Provide the [X, Y] coordinate of the cell's center where the given text is located.  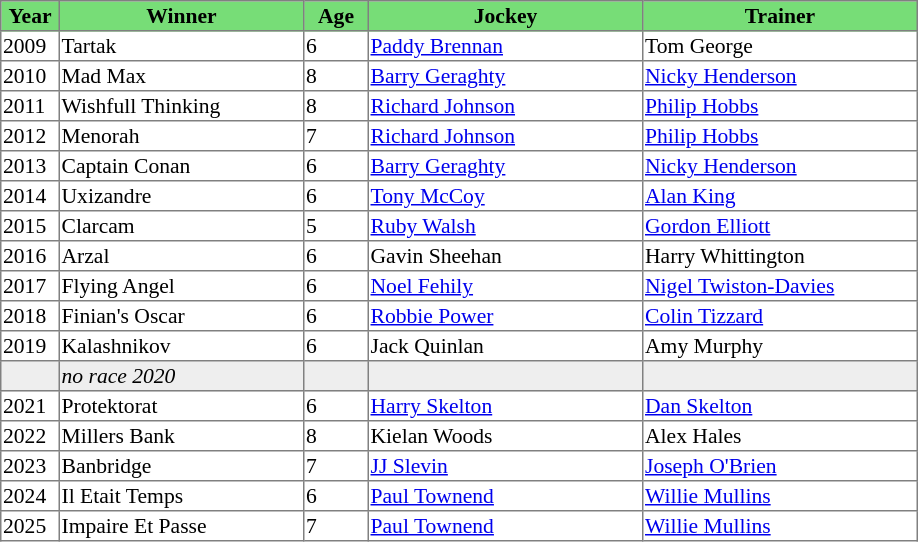
Alan King [780, 196]
Gordon Elliott [780, 226]
Age [336, 16]
Winner [181, 16]
Arzal [181, 256]
Tartak [181, 46]
Noel Fehily [505, 286]
Uxizandre [181, 196]
Ruby Walsh [505, 226]
Wishfull Thinking [181, 106]
2024 [30, 496]
Amy Murphy [780, 346]
Banbridge [181, 466]
Captain Conan [181, 166]
Menorah [181, 136]
Jockey [505, 16]
Finian's Oscar [181, 316]
Alex Hales [780, 436]
2017 [30, 286]
Kielan Woods [505, 436]
Millers Bank [181, 436]
Nigel Twiston-Davies [780, 286]
2021 [30, 406]
Impaire Et Passe [181, 526]
Tony McCoy [505, 196]
2011 [30, 106]
2019 [30, 346]
Colin Tizzard [780, 316]
2023 [30, 466]
JJ Slevin [505, 466]
Joseph O'Brien [780, 466]
5 [336, 226]
2013 [30, 166]
Flying Angel [181, 286]
2009 [30, 46]
Protektorat [181, 406]
2016 [30, 256]
2015 [30, 226]
Gavin Sheehan [505, 256]
Kalashnikov [181, 346]
2010 [30, 76]
2018 [30, 316]
no race 2020 [181, 376]
Jack Quinlan [505, 346]
Tom George [780, 46]
Il Etait Temps [181, 496]
Clarcam [181, 226]
2012 [30, 136]
Robbie Power [505, 316]
Harry Whittington [780, 256]
Trainer [780, 16]
Dan Skelton [780, 406]
Year [30, 16]
Harry Skelton [505, 406]
Paddy Brennan [505, 46]
2022 [30, 436]
2025 [30, 526]
Mad Max [181, 76]
2014 [30, 196]
